Extract the (x, y) coordinate from the center of the cell holding the provided text.  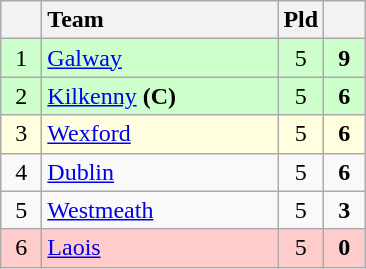
Laois (160, 248)
9 (344, 58)
4 (22, 172)
Dublin (160, 172)
0 (344, 248)
Kilkenny (C) (160, 96)
Westmeath (160, 210)
Galway (160, 58)
Wexford (160, 134)
Pld (301, 20)
Team (160, 20)
1 (22, 58)
2 (22, 96)
